Locate the cell with the specified text and output its [x, y] center coordinate. 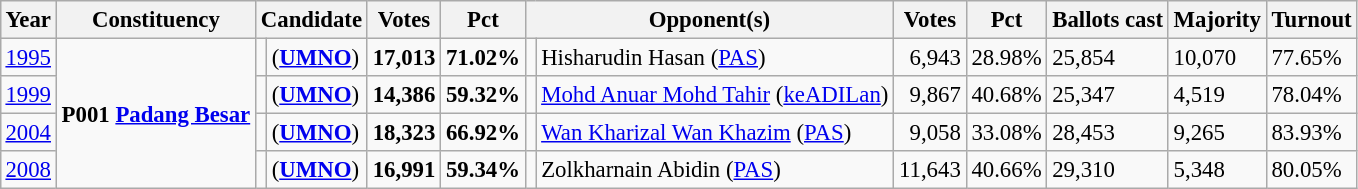
9,867 [930, 95]
17,013 [404, 57]
Candidate [311, 20]
59.34% [484, 170]
11,643 [930, 170]
33.08% [1006, 133]
28.98% [1006, 57]
40.68% [1006, 95]
9,265 [1217, 133]
Zolkharnain Abidin (PAS) [715, 170]
83.93% [1312, 133]
Year [28, 20]
1999 [28, 95]
4,519 [1217, 95]
77.65% [1312, 57]
78.04% [1312, 95]
40.66% [1006, 170]
18,323 [404, 133]
80.05% [1312, 170]
25,854 [1108, 57]
29,310 [1108, 170]
Turnout [1312, 20]
P001 Padang Besar [156, 113]
6,943 [930, 57]
Hisharudin Hasan (PAS) [715, 57]
2004 [28, 133]
Majority [1217, 20]
25,347 [1108, 95]
16,991 [404, 170]
Opponent(s) [709, 20]
71.02% [484, 57]
Ballots cast [1108, 20]
2008 [28, 170]
66.92% [484, 133]
5,348 [1217, 170]
28,453 [1108, 133]
Constituency [156, 20]
Wan Kharizal Wan Khazim (PAS) [715, 133]
14,386 [404, 95]
9,058 [930, 133]
Mohd Anuar Mohd Tahir (keADILan) [715, 95]
59.32% [484, 95]
10,070 [1217, 57]
1995 [28, 57]
